Determine the (x, y) coordinate at the center of the cell enclosing the given text.  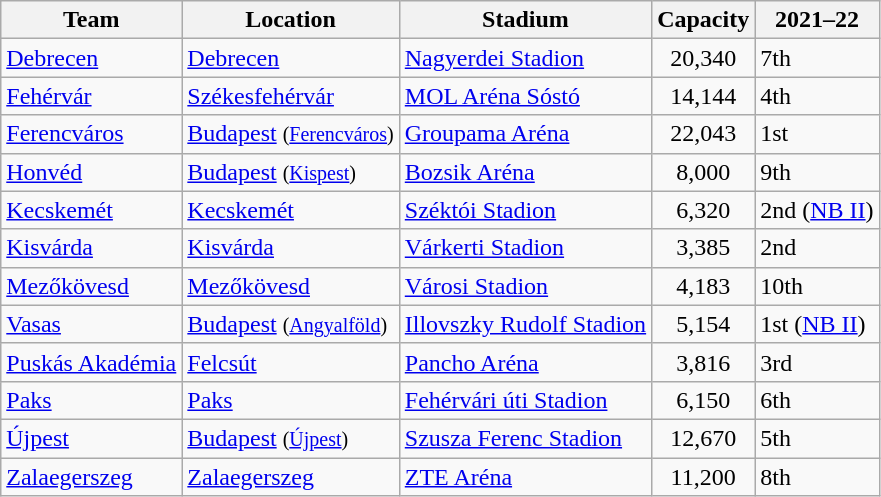
2021–22 (817, 20)
22,043 (704, 134)
9th (817, 172)
Honvéd (92, 172)
Széktói Stadion (525, 210)
MOL Aréna Sóstó (525, 96)
Budapest (Ferencváros) (290, 134)
Bozsik Aréna (525, 172)
Felcsút (290, 362)
4th (817, 96)
Várkerti Stadion (525, 248)
Groupama Aréna (525, 134)
8th (817, 477)
2nd (817, 248)
Stadium (525, 20)
Pancho Aréna (525, 362)
1st (NB II) (817, 324)
3rd (817, 362)
1st (817, 134)
5,154 (704, 324)
10th (817, 286)
Vasas (92, 324)
Budapest (Angyalföld) (290, 324)
Team (92, 20)
Szusza Ferenc Stadion (525, 438)
12,670 (704, 438)
5th (817, 438)
3,816 (704, 362)
ZTE Aréna (525, 477)
Nagyerdei Stadion (525, 58)
7th (817, 58)
Illovszky Rudolf Stadion (525, 324)
6,150 (704, 400)
Capacity (704, 20)
Location (290, 20)
Székesfehérvár (290, 96)
20,340 (704, 58)
14,144 (704, 96)
8,000 (704, 172)
2nd (NB II) (817, 210)
Puskás Akadémia (92, 362)
6th (817, 400)
6,320 (704, 210)
Budapest (Újpest) (290, 438)
Fehérvári úti Stadion (525, 400)
Újpest (92, 438)
Ferencváros (92, 134)
3,385 (704, 248)
Városi Stadion (525, 286)
4,183 (704, 286)
11,200 (704, 477)
Fehérvár (92, 96)
Budapest (Kispest) (290, 172)
